Extract the [X, Y] coordinate from the center of the cell holding the provided text.  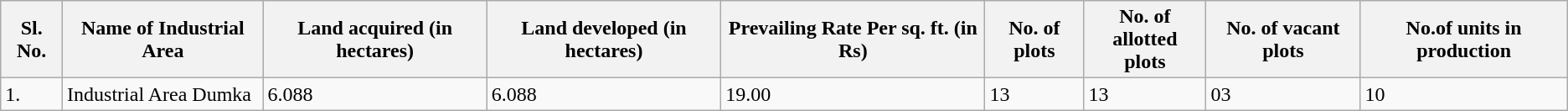
1. [32, 94]
Land developed (in hectares) [603, 40]
No. of vacant plots [1283, 40]
Sl. No. [32, 40]
No.of units in production [1464, 40]
10 [1464, 94]
Prevailing Rate Per sq. ft. (in Rs) [853, 40]
Name of Industrial Area [162, 40]
No. of plots [1034, 40]
No. of allottedplots [1145, 40]
Industrial Area Dumka [162, 94]
03 [1283, 94]
Land acquired (in hectares) [375, 40]
19.00 [853, 94]
